Detect which cell encompasses the target text, then output its (X, Y) center coordinate. 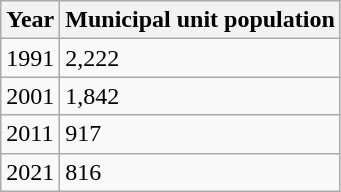
2021 (30, 172)
Municipal unit population (200, 20)
816 (200, 172)
1,842 (200, 96)
1991 (30, 58)
Year (30, 20)
2001 (30, 96)
2,222 (200, 58)
917 (200, 134)
2011 (30, 134)
